Return the (x, y) coordinate for the center point of the cell that contains the specified text.  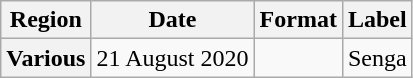
Various (46, 58)
Senga (377, 58)
Date (172, 20)
Region (46, 20)
Format (298, 20)
21 August 2020 (172, 58)
Label (377, 20)
